Locate the cell with the specified text and output its (x, y) center coordinate. 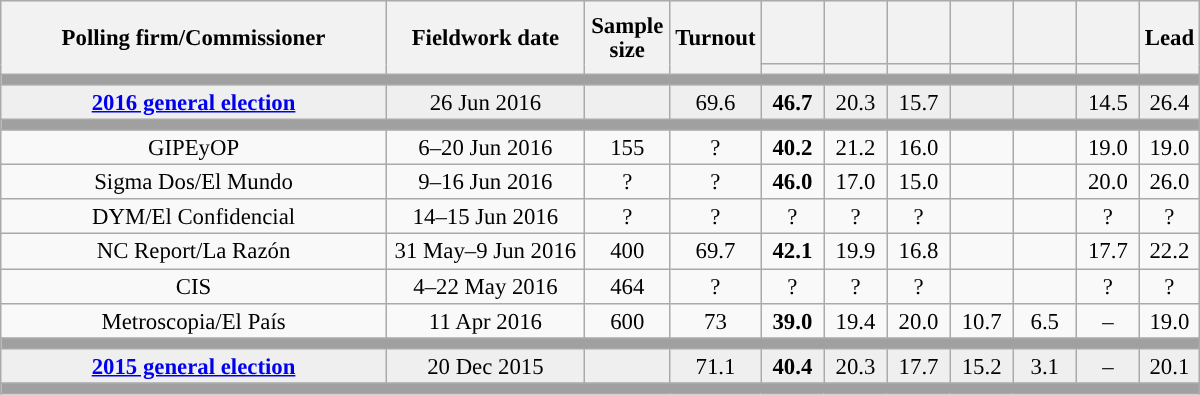
11 Apr 2016 (485, 320)
46.0 (792, 182)
69.6 (716, 102)
40.4 (792, 366)
20.1 (1169, 366)
14–15 Jun 2016 (485, 218)
73 (716, 320)
15.2 (982, 366)
Lead (1169, 38)
26.4 (1169, 102)
DYM/El Confidencial (194, 218)
Metroscopia/El País (194, 320)
2015 general election (194, 366)
14.5 (1108, 102)
Polling firm/Commissioner (194, 38)
26 Jun 2016 (485, 102)
464 (627, 286)
2016 general election (194, 102)
GIPEyOP (194, 148)
NC Report/La Razón (194, 252)
20 Dec 2015 (485, 366)
17.0 (856, 182)
19.9 (856, 252)
69.7 (716, 252)
31 May–9 Jun 2016 (485, 252)
42.1 (792, 252)
Turnout (716, 38)
39.0 (792, 320)
16.8 (918, 252)
26.0 (1169, 182)
Fieldwork date (485, 38)
10.7 (982, 320)
600 (627, 320)
16.0 (918, 148)
155 (627, 148)
4–22 May 2016 (485, 286)
19.4 (856, 320)
22.2 (1169, 252)
CIS (194, 286)
Sample size (627, 38)
9–16 Jun 2016 (485, 182)
71.1 (716, 366)
46.7 (792, 102)
15.7 (918, 102)
15.0 (918, 182)
6.5 (1044, 320)
Sigma Dos/El Mundo (194, 182)
6–20 Jun 2016 (485, 148)
3.1 (1044, 366)
400 (627, 252)
21.2 (856, 148)
40.2 (792, 148)
